Capture the cell that displays the provided text and extract its [X, Y] central coordinate. 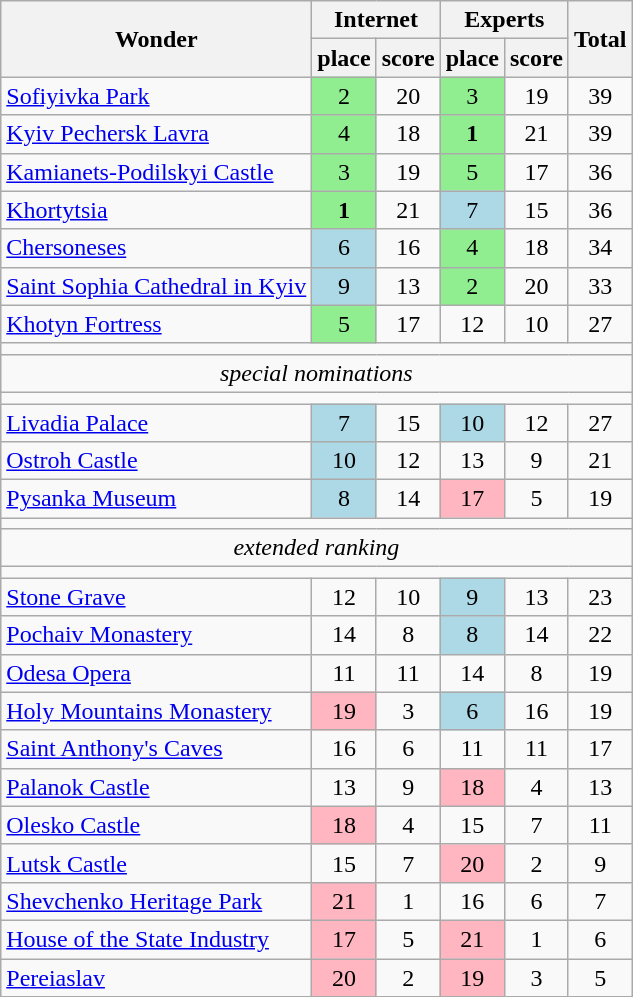
Sofiyivka Park [156, 96]
33 [600, 286]
Lutsk Castle [156, 863]
Pysanka Museum [156, 499]
Stone Grave [156, 597]
Pereiaslav [156, 977]
Khortytsia [156, 210]
Livadia Palace [156, 423]
Chersoneses [156, 248]
Total [600, 39]
Khotyn Fortress [156, 324]
special nominations [316, 373]
23 [600, 597]
Shevchenko Heritage Park [156, 901]
Odesa Opera [156, 673]
Kyiv Pechersk Lavra [156, 134]
Experts [504, 20]
Internet [376, 20]
Pochaiv Monastery [156, 635]
Wonder [156, 39]
Kamianets-Podilskyi Castle [156, 172]
Olesko Castle [156, 825]
House of the State Industry [156, 939]
Holy Mountains Monastery [156, 711]
22 [600, 635]
extended ranking [316, 548]
Saint Sophia Cathedral in Kyiv [156, 286]
34 [600, 248]
Ostroh Castle [156, 461]
Palanok Castle [156, 787]
Saint Anthony's Caves [156, 749]
